Scan for the cell matching the given text and deliver its [x, y] coordinate at center. 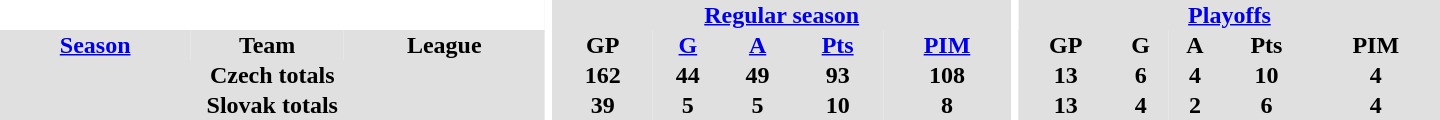
49 [758, 75]
Czech totals [272, 75]
8 [947, 105]
Team [267, 45]
44 [688, 75]
108 [947, 75]
Regular season [782, 15]
League [444, 45]
39 [602, 105]
Season [95, 45]
2 [1196, 105]
Slovak totals [272, 105]
Playoffs [1230, 15]
162 [602, 75]
93 [837, 75]
